Detect which cell encompasses the target text, then output its [x, y] center coordinate. 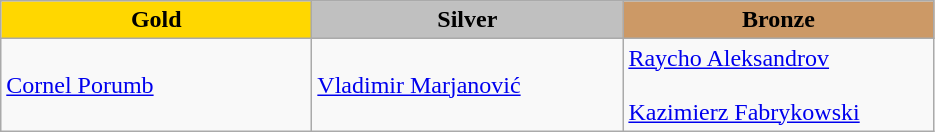
Bronze [778, 20]
Cornel Porumb [156, 85]
Silver [468, 20]
Raycho AleksandrovKazimierz Fabrykowski [778, 85]
Vladimir Marjanović [468, 85]
Gold [156, 20]
